Extract the [X, Y] coordinate from the center of the cell holding the provided text.  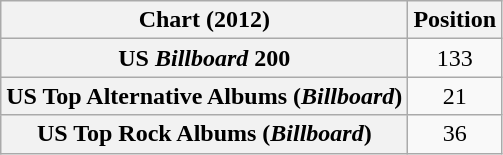
US Top Rock Albums (Billboard) [204, 134]
36 [455, 134]
US Billboard 200 [204, 58]
Chart (2012) [204, 20]
US Top Alternative Albums (Billboard) [204, 96]
133 [455, 58]
21 [455, 96]
Position [455, 20]
